Output the (x, y) coordinate of the center of the cell containing the given text.  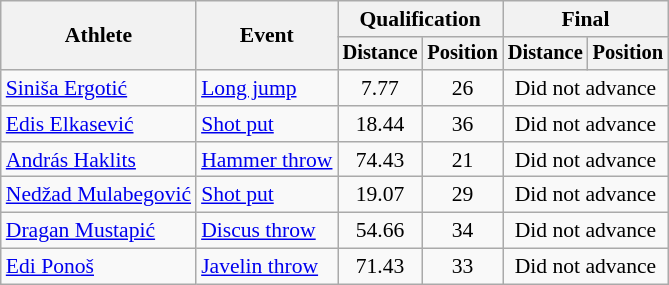
33 (462, 267)
Discus throw (266, 231)
74.43 (380, 160)
19.07 (380, 195)
Edis Elkasević (98, 124)
Athlete (98, 36)
18.44 (380, 124)
Final (586, 19)
Siniša Ergotić (98, 88)
András Haklits (98, 160)
26 (462, 88)
29 (462, 195)
36 (462, 124)
Edi Ponoš (98, 267)
21 (462, 160)
7.77 (380, 88)
Javelin throw (266, 267)
Dragan Mustapić (98, 231)
Long jump (266, 88)
71.43 (380, 267)
34 (462, 231)
Event (266, 36)
Hammer throw (266, 160)
Qualification (420, 19)
Nedžad Mulabegović (98, 195)
54.66 (380, 231)
